Return the [X, Y] coordinate for the center point of the cell that contains the specified text.  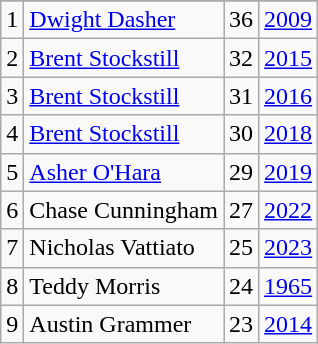
Chase Cunningham [124, 210]
1 [12, 20]
Asher O'Hara [124, 172]
31 [242, 96]
30 [242, 134]
2022 [288, 210]
4 [12, 134]
2016 [288, 96]
2018 [288, 134]
1965 [288, 286]
2009 [288, 20]
23 [242, 324]
29 [242, 172]
2015 [288, 58]
27 [242, 210]
6 [12, 210]
8 [12, 286]
Austin Grammer [124, 324]
2 [12, 58]
32 [242, 58]
5 [12, 172]
24 [242, 286]
3 [12, 96]
7 [12, 248]
2023 [288, 248]
36 [242, 20]
2014 [288, 324]
9 [12, 324]
Dwight Dasher [124, 20]
Nicholas Vattiato [124, 248]
25 [242, 248]
Teddy Morris [124, 286]
2019 [288, 172]
